Detect which cell encompasses the target text, then output its [X, Y] center coordinate. 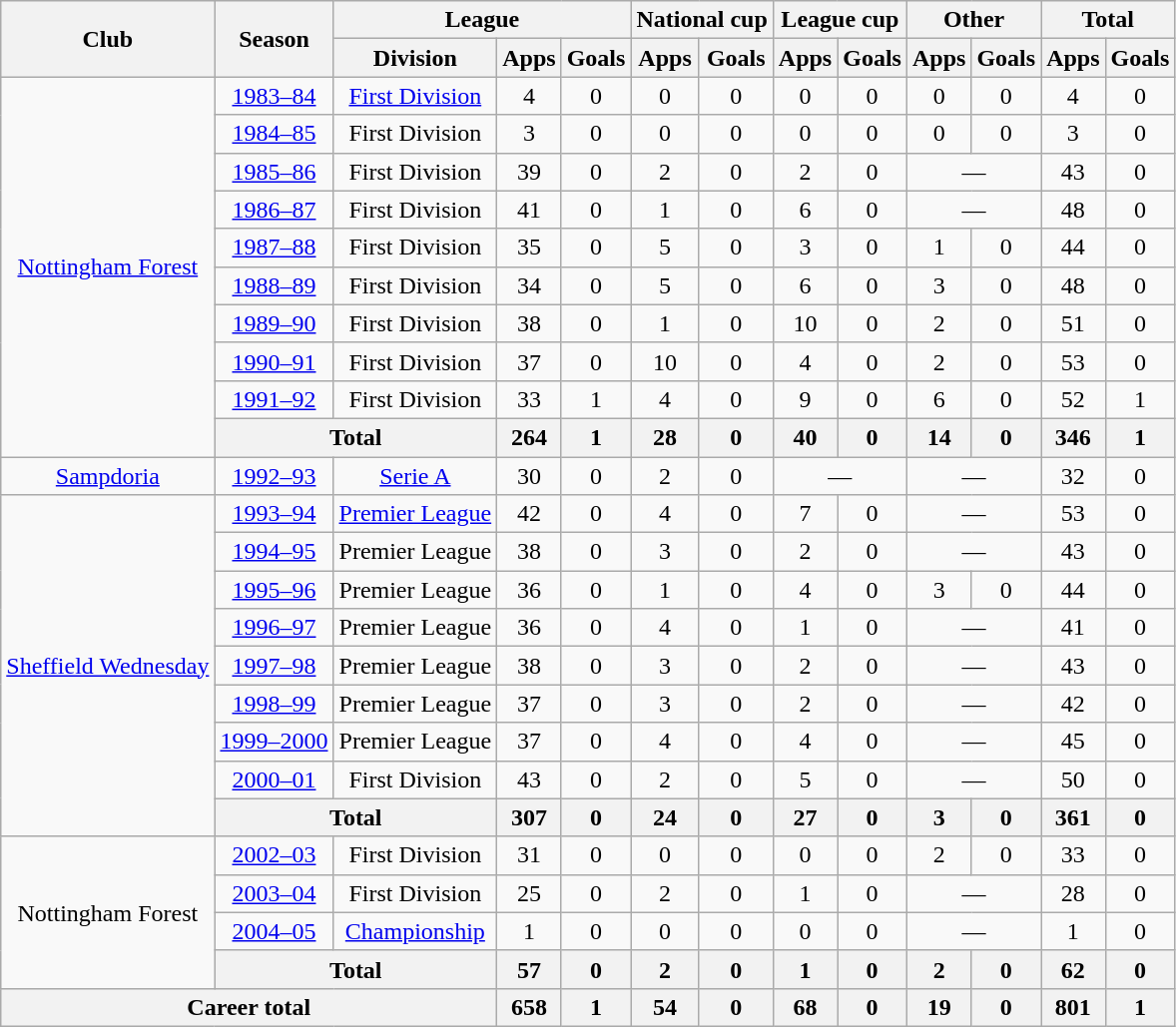
1991–92 [274, 399]
2002–03 [274, 855]
1999–2000 [274, 742]
361 [1073, 817]
Season [274, 39]
2004–05 [274, 931]
68 [805, 1007]
19 [938, 1007]
1987–88 [274, 248]
Division [415, 58]
1984–85 [274, 134]
27 [805, 817]
57 [529, 969]
31 [529, 855]
307 [529, 817]
25 [529, 893]
1994–95 [274, 552]
45 [1073, 742]
52 [1073, 399]
62 [1073, 969]
9 [805, 399]
1985–86 [274, 172]
League [482, 20]
League cup [840, 20]
1997–98 [274, 666]
35 [529, 248]
National cup [702, 20]
1995–96 [274, 590]
1983–84 [274, 96]
Championship [415, 931]
1993–94 [274, 514]
264 [529, 437]
54 [665, 1007]
34 [529, 285]
1992–93 [274, 476]
1998–99 [274, 704]
1996–97 [274, 628]
2000–01 [274, 779]
Club [108, 39]
Career total [250, 1007]
Other [973, 20]
7 [805, 514]
1988–89 [274, 285]
32 [1073, 476]
14 [938, 437]
Sampdoria [108, 476]
2003–04 [274, 893]
658 [529, 1007]
1986–87 [274, 210]
Serie A [415, 476]
Sheffield Wednesday [108, 667]
346 [1073, 437]
40 [805, 437]
51 [1073, 323]
1989–90 [274, 323]
24 [665, 817]
801 [1073, 1007]
39 [529, 172]
1990–91 [274, 361]
50 [1073, 779]
30 [529, 476]
